Return [X, Y] of the center of cell containing provided text 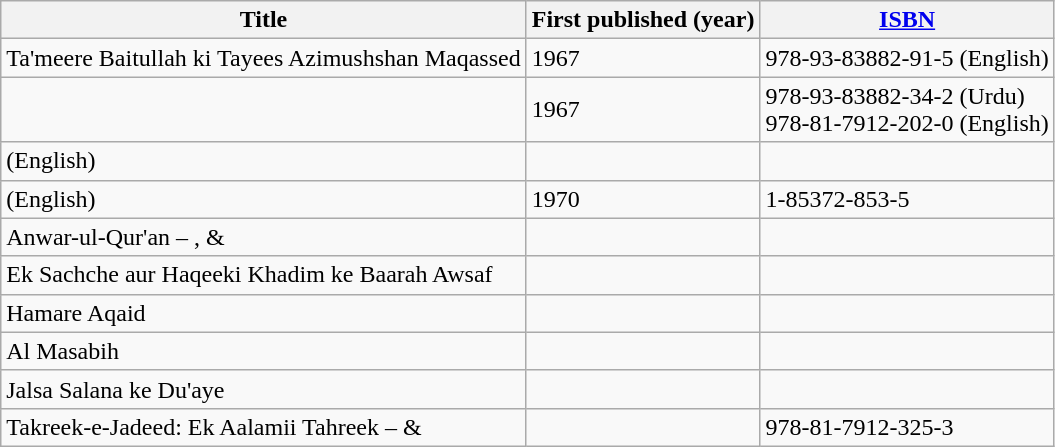
Title [264, 20]
Ta'meere Baitullah ki Tayees Azimushshan Maqassed [264, 58]
Ek Sachche aur Haqeeki Khadim ke Baarah Awsaf [264, 275]
Hamare Aqaid [264, 313]
978-81-7912-325-3 [907, 427]
1970 [643, 199]
Al Masabih [264, 351]
ISBN [907, 20]
First published (year) [643, 20]
Jalsa Salana ke Du'aye [264, 389]
Anwar-ul-Qur'an – , & [264, 237]
978-93-83882-34-2 (Urdu) 978-81-7912-202-0 (English) [907, 110]
978-93-83882-91-5 (English) [907, 58]
1-85372-853-5 [907, 199]
Takreek-e-Jadeed: Ek Aalamii Tahreek – & [264, 427]
